Determine the (X, Y) coordinate at the center of the cell enclosing the given text.  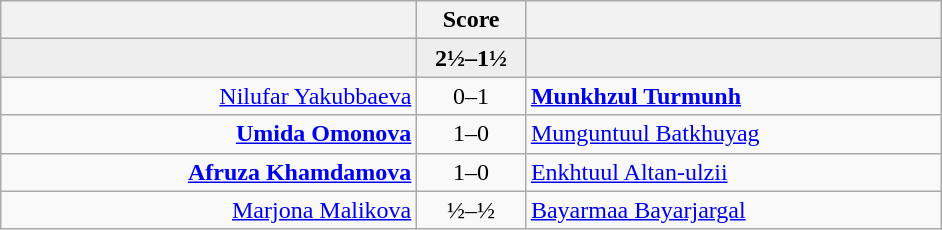
Umida Omonova (209, 134)
Marjona Malikova (209, 210)
Bayarmaa Bayarjargal (733, 210)
Munguntuul Batkhuyag (733, 134)
Munkhzul Turmunh (733, 96)
½–½ (472, 210)
Enkhtuul Altan-ulzii (733, 172)
Nilufar Yakubbaeva (209, 96)
Afruza Khamdamova (209, 172)
Score (472, 20)
0–1 (472, 96)
2½–1½ (472, 58)
